Output the (x, y) coordinate of the center of the cell containing the given text.  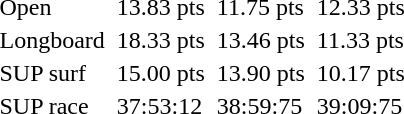
13.90 pts (260, 73)
15.00 pts (160, 73)
13.46 pts (260, 40)
18.33 pts (160, 40)
